Pinpoint the cell where the given text exists, returning its [x, y] midpoint coordinate. 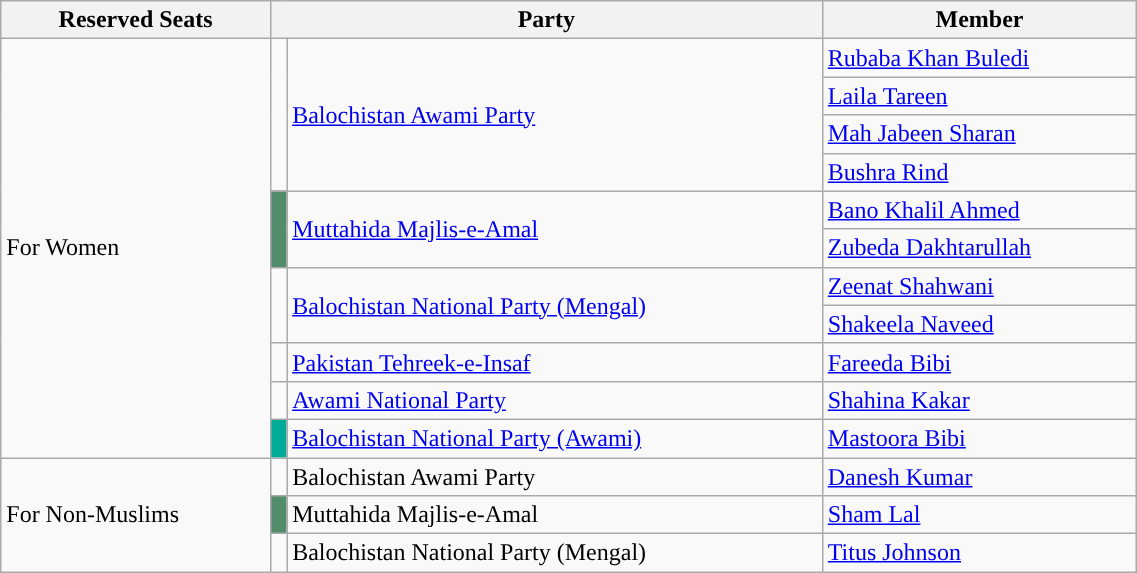
For Non-Muslims [136, 515]
Shahina Kakar [980, 400]
Balochistan National Party (Awami) [555, 438]
Party [546, 20]
Reserved Seats [136, 20]
Awami National Party [555, 400]
Member [980, 20]
Pakistan Tehreek-e-Insaf [555, 362]
Zeenat Shahwani [980, 286]
Fareeda Bibi [980, 362]
Bano Khalil Ahmed [980, 210]
Danesh Kumar [980, 477]
Mastoora Bibi [980, 438]
Sham Lal [980, 515]
Zubeda Dakhtarullah [980, 248]
Rubaba Khan Buledi [980, 58]
Mah Jabeen Sharan [980, 134]
Bushra Rind [980, 172]
Shakeela Naveed [980, 324]
For Women [136, 248]
Titus Johnson [980, 553]
Laila Tareen [980, 96]
